Search for the cell housing the specified text and yield its [X, Y] center coordinate. 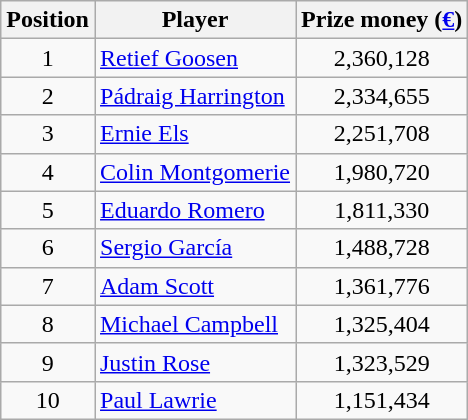
9 [48, 362]
1,361,776 [382, 286]
Eduardo Romero [194, 210]
1,488,728 [382, 248]
Pádraig Harrington [194, 96]
1,323,529 [382, 362]
Ernie Els [194, 134]
Prize money (€) [382, 20]
Michael Campbell [194, 324]
1,980,720 [382, 172]
7 [48, 286]
2,251,708 [382, 134]
1,811,330 [382, 210]
1 [48, 58]
Colin Montgomerie [194, 172]
10 [48, 400]
5 [48, 210]
6 [48, 248]
8 [48, 324]
4 [48, 172]
Retief Goosen [194, 58]
2,360,128 [382, 58]
1,325,404 [382, 324]
Player [194, 20]
Position [48, 20]
Paul Lawrie [194, 400]
Sergio García [194, 248]
Adam Scott [194, 286]
Justin Rose [194, 362]
2 [48, 96]
3 [48, 134]
2,334,655 [382, 96]
1,151,434 [382, 400]
